Pinpoint the cell where the given text exists, returning its (x, y) midpoint coordinate. 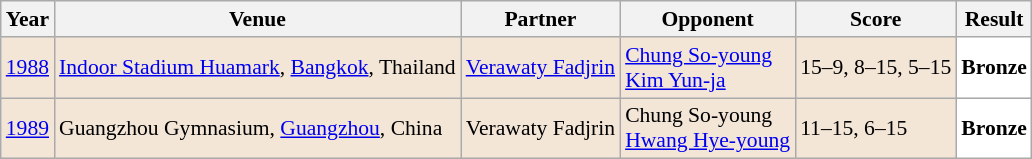
Opponent (708, 19)
15–9, 8–15, 5–15 (876, 68)
Result (994, 19)
Year (28, 19)
Venue (258, 19)
Guangzhou Gymnasium, Guangzhou, China (258, 128)
11–15, 6–15 (876, 128)
Chung So-young Hwang Hye-young (708, 128)
Score (876, 19)
1989 (28, 128)
Partner (540, 19)
Indoor Stadium Huamark, Bangkok, Thailand (258, 68)
Chung So-young Kim Yun-ja (708, 68)
1988 (28, 68)
